Find where the given text appears and provide that cell's center as (X, Y) coordinate. 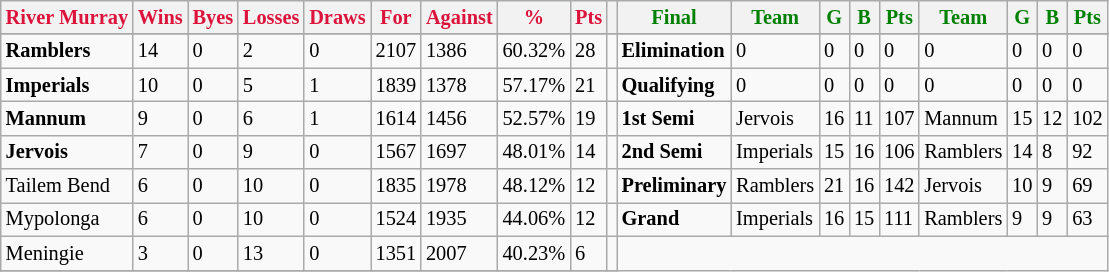
Losses (271, 17)
44.06% (534, 219)
102 (1087, 118)
For (396, 17)
Draws (337, 17)
Elimination (674, 51)
Wins (160, 17)
7 (160, 152)
1935 (460, 219)
3 (160, 253)
57.17% (534, 85)
Byes (213, 17)
% (534, 17)
1697 (460, 152)
106 (899, 152)
Mypolonga (67, 219)
2007 (460, 253)
63 (1087, 219)
13 (271, 253)
Preliminary (674, 186)
1524 (396, 219)
92 (1087, 152)
69 (1087, 186)
1614 (396, 118)
1456 (460, 118)
5 (271, 85)
Tailem Bend (67, 186)
1978 (460, 186)
Grand (674, 219)
1567 (396, 152)
142 (899, 186)
2 (271, 51)
Final (674, 17)
Meningie (67, 253)
1st Semi (674, 118)
1835 (396, 186)
Qualifying (674, 85)
1351 (396, 253)
1839 (396, 85)
2nd Semi (674, 152)
Against (460, 17)
2107 (396, 51)
40.23% (534, 253)
River Murray (67, 17)
60.32% (534, 51)
11 (864, 118)
1386 (460, 51)
48.01% (534, 152)
52.57% (534, 118)
1378 (460, 85)
19 (588, 118)
107 (899, 118)
111 (899, 219)
8 (1052, 152)
28 (588, 51)
48.12% (534, 186)
